Extract the [x, y] coordinate from the center of the cell holding the provided text.  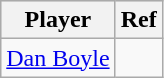
Ref [138, 20]
Player [58, 20]
Dan Boyle [58, 58]
